Search for the cell housing the specified text and yield its [X, Y] center coordinate. 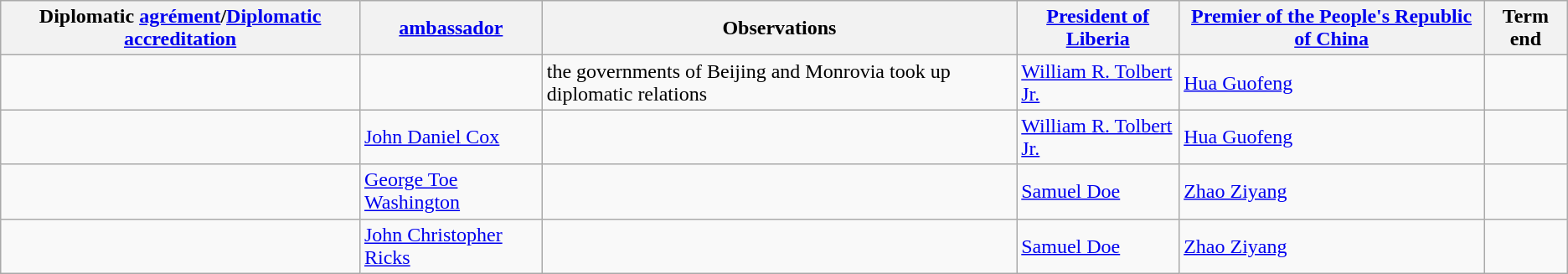
Diplomatic agrément/Diplomatic accreditation [181, 28]
President of Liberia [1098, 28]
Observations [779, 28]
Premier of the People's Republic of China [1332, 28]
ambassador [451, 28]
Term end [1526, 28]
John Daniel Cox [451, 137]
John Christopher Ricks [451, 246]
the governments of Beijing and Monrovia took up diplomatic relations [779, 82]
George Toe Washington [451, 191]
